Search for the cell housing the specified text and yield its (x, y) center coordinate. 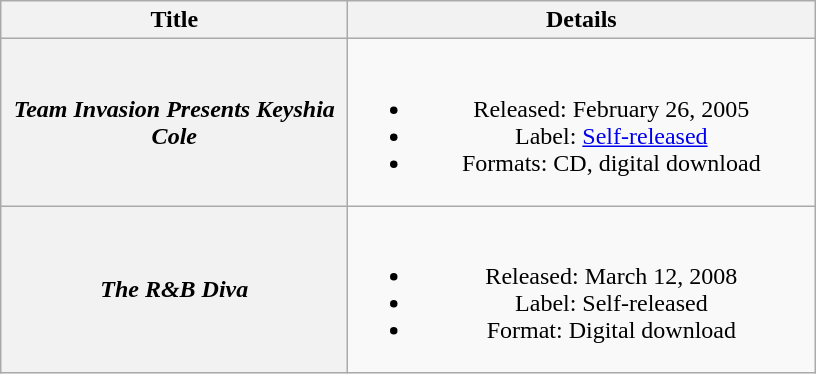
Team Invasion Presents Keyshia Cole (174, 122)
Released: February 26, 2005Label: Self-releasedFormats: CD, digital download (582, 122)
The R&B Diva (174, 290)
Released: March 12, 2008Label: Self-releasedFormat: Digital download (582, 290)
Title (174, 20)
Details (582, 20)
